Detect which cell encompasses the target text, then output its (X, Y) center coordinate. 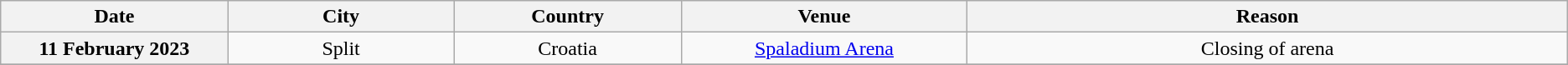
City (341, 17)
Spaladium Arena (824, 48)
Reason (1267, 17)
Croatia (568, 48)
Date (114, 17)
Closing of arena (1267, 48)
Country (568, 17)
Split (341, 48)
Venue (824, 17)
11 February 2023 (114, 48)
